Locate the cell with the specified text and output its [X, Y] center coordinate. 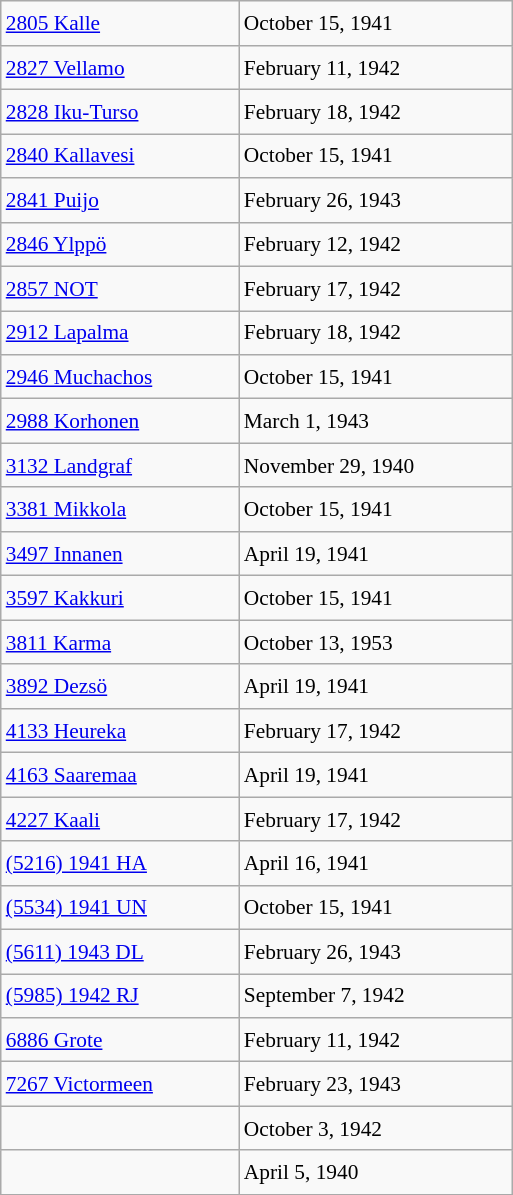
2912 Lapalma [120, 333]
2946 Muchachos [120, 377]
March 1, 1943 [376, 421]
3597 Kakkuri [120, 598]
(5216) 1941 HA [120, 863]
April 5, 1940 [376, 1172]
February 12, 1942 [376, 244]
3892 Dezsö [120, 686]
2827 Vellamo [120, 67]
2841 Puijo [120, 200]
2846 Ylppö [120, 244]
3811 Karma [120, 642]
(5611) 1943 DL [120, 951]
4133 Heureka [120, 730]
4163 Saaremaa [120, 775]
2988 Korhonen [120, 421]
7267 Victormeen [120, 1084]
November 29, 1940 [376, 465]
4227 Kaali [120, 819]
October 3, 1942 [376, 1128]
3497 Innanen [120, 554]
2840 Kallavesi [120, 156]
2857 NOT [120, 288]
6886 Grote [120, 1040]
February 23, 1943 [376, 1084]
(5534) 1941 UN [120, 907]
2805 Kalle [120, 23]
April 16, 1941 [376, 863]
3381 Mikkola [120, 509]
2828 Iku-Turso [120, 112]
October 13, 1953 [376, 642]
September 7, 1942 [376, 996]
3132 Landgraf [120, 465]
(5985) 1942 RJ [120, 996]
